Output the (X, Y) coordinate of the center of the cell containing the given text.  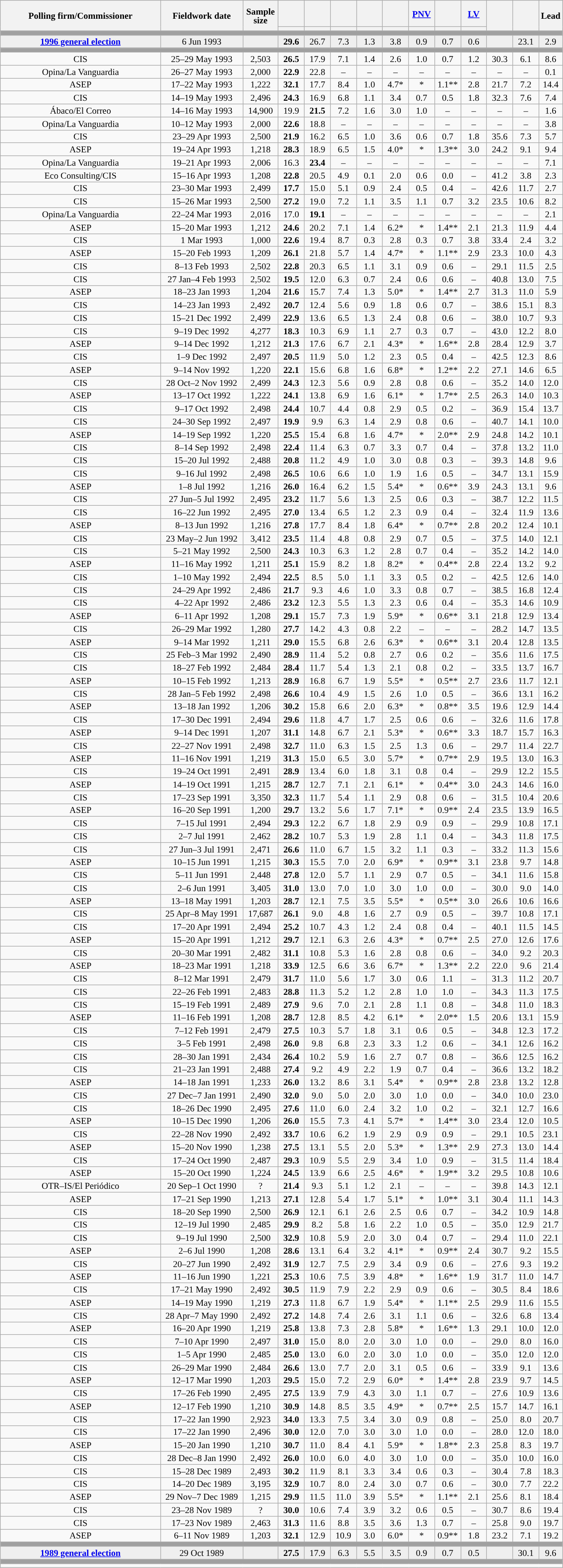
17.8 (551, 719)
1,200 (260, 810)
21.6 (291, 292)
17–26 Feb 1990 (202, 1394)
10–15 Feb 1992 (202, 681)
17–20 Apr 1991 (202, 927)
16.1 (551, 1406)
2,503 (260, 59)
23.3 (500, 253)
2,463 (260, 1523)
15–20 Mar 1993 (202, 227)
1–5 Apr 1990 (202, 1354)
24–30 Sep 1992 (202, 421)
15–19 Feb 1991 (202, 1005)
26.9 (291, 1212)
35.3 (500, 603)
3,195 (260, 1484)
2,434 (260, 1056)
6.7* (395, 966)
26–27 May 1993 (202, 72)
29.4 (500, 1238)
1–8 Jul 1992 (202, 486)
23–28 Nov 1989 (202, 1510)
25–29 May 1993 (202, 59)
6.4* (395, 525)
27.4 (291, 1069)
4.8* (395, 1276)
7–10 Apr 1990 (202, 1341)
18.8 (317, 123)
7–15 Jul 1991 (202, 823)
2,471 (260, 849)
17–23 Nov 1989 (202, 1523)
11.1 (526, 1199)
28.8 (291, 991)
1.2** (448, 370)
28 Oct–2 Nov 1992 (202, 383)
1 Mar 1993 (202, 240)
14.1 (526, 421)
1,000 (260, 240)
17.2 (551, 1031)
28.3 (291, 150)
15–20 Nov 1990 (202, 1147)
1,209 (260, 253)
4.6* (395, 1173)
15–20 Jul 1992 (202, 460)
14,900 (260, 111)
2,482 (260, 952)
16.9 (317, 97)
16.7 (551, 668)
7.8 (526, 1471)
26–29 Mar 1990 (202, 1367)
3–5 Feb 1991 (202, 1043)
15–20 Apr 1991 (202, 940)
14–20 Dec 1989 (202, 1484)
Polling firm/Commissioner (81, 16)
2–7 Jul 1991 (202, 836)
33.4 (500, 240)
1,233 (260, 1082)
15.1 (526, 305)
18–20 Sep 1990 (202, 1212)
1–9 Dec 1992 (202, 357)
2,489 (260, 1005)
2,462 (260, 836)
24.5 (291, 1173)
Sample size (260, 16)
22.2 (551, 1484)
36.9 (500, 409)
28 Jan–5 Feb 1992 (202, 693)
6.4 (344, 1250)
24.2 (500, 150)
4.0* (395, 150)
8–12 Mar 1991 (202, 979)
12–17 Feb 1990 (202, 1406)
1.9** (448, 1173)
14–18 Jan 1991 (202, 1082)
24.1 (291, 395)
40.1 (500, 927)
9–16 Jul 1992 (202, 474)
5.1* (395, 1199)
13–18 Jan 1992 (202, 707)
5.8 (344, 1225)
30.9 (291, 1406)
2,491 (260, 772)
17–23 Sep 1991 (202, 798)
27 Jan–4 Feb 1993 (202, 279)
30.1 (526, 1553)
8.8 (344, 1523)
4.9* (395, 1406)
22.7 (551, 745)
11–16 Feb 1991 (202, 1017)
2,448 (260, 875)
43.0 (500, 330)
Lead (551, 16)
11–16 May 1992 (202, 564)
29 Oct 1989 (202, 1553)
25.3 (291, 1276)
27 Jun–3 Jul 1991 (202, 849)
2,487 (260, 1160)
21–23 Jan 1991 (202, 1069)
20 Sep–1 Oct 1990 (202, 1186)
16.4 (317, 486)
13.3 (317, 1419)
6.8* (395, 370)
4.6 (344, 590)
15–20 Feb 1993 (202, 253)
7.1* (395, 810)
9–19 Jul 1990 (202, 1238)
6 Jun 1993 (202, 42)
9–19 Dec 1992 (202, 330)
22–26 Feb 1991 (202, 991)
41.2 (500, 176)
Ábaco/El Correo (81, 111)
25.5 (291, 435)
27 Jun–5 Jul 1992 (202, 499)
9.9 (317, 421)
23–30 Mar 1993 (202, 188)
20.8 (291, 460)
18.9 (317, 150)
27.9 (291, 1005)
PNV (422, 13)
15–28 Dec 1989 (202, 1471)
8–14 Sep 1992 (202, 447)
18.2 (551, 1069)
19.1 (317, 214)
15–21 Dec 1992 (202, 318)
38.6 (500, 305)
4.2 (370, 1017)
24.4 (291, 409)
17.0 (291, 214)
28 Apr–7 May 1990 (202, 1315)
23 May–2 Jun 1992 (202, 538)
1–10 May 1992 (202, 577)
1,224 (260, 1173)
19.6 (500, 707)
26–29 Mar 1992 (202, 629)
3,350 (260, 798)
39.7 (500, 914)
2,016 (260, 214)
2–6 Jun 1991 (202, 888)
LV (474, 13)
3,405 (260, 888)
13–17 Oct 1992 (202, 395)
37.8 (500, 447)
26.7 (317, 42)
17–21 Sep 1990 (202, 1199)
12–19 Jul 1990 (202, 1225)
7.6 (526, 97)
2–6 Jul 1990 (202, 1250)
4.1* (395, 1250)
25 Feb–3 Mar 1992 (202, 654)
28.6 (291, 1250)
21.9 (291, 137)
16–22 Jun 1992 (202, 512)
27.7 (291, 629)
14–16 May 1993 (202, 111)
16–20 Apr 1990 (202, 1329)
2,493 (260, 1471)
2,006 (260, 162)
3.7 (551, 344)
18.7 (500, 733)
24–29 Apr 1992 (202, 590)
25 Apr–8 May 1991 (202, 914)
18–27 Feb 1992 (202, 668)
Eco Consulting/CIS (81, 176)
4.7 (344, 719)
26.3 (500, 395)
1,280 (260, 629)
25.1 (291, 564)
34.7 (500, 474)
1989 general election (81, 1553)
5–21 May 1992 (202, 551)
38.0 (500, 318)
38.7 (500, 499)
22.0 (500, 966)
10–12 May 1993 (202, 123)
2,923 (260, 1419)
16.5 (551, 810)
2,483 (260, 991)
29 Nov–7 Dec 1989 (202, 1497)
23.0 (551, 1096)
38.5 (500, 590)
3,412 (260, 538)
20.4 (500, 642)
1,238 (260, 1147)
6.9* (395, 862)
9–17 Oct 1992 (202, 409)
39.3 (500, 460)
32.0 (291, 1096)
OTR–IS/El Periódico (81, 1186)
21.5 (317, 111)
31.9 (291, 1264)
14–19 Sep 1992 (202, 435)
17,687 (260, 914)
17–22 May 1993 (202, 85)
37.5 (500, 538)
26.4 (291, 1056)
17–24 Oct 1990 (202, 1160)
39.8 (500, 1186)
14–19 Oct 1991 (202, 784)
17–30 Dec 1991 (202, 719)
18–23 Jan 1993 (202, 292)
23.9 (500, 1380)
9–14 Dec 1991 (202, 733)
18.6 (551, 1290)
24.8 (500, 435)
5.8* (395, 1329)
9.4 (551, 150)
15–16 Apr 1993 (202, 176)
10.2 (317, 1056)
8–13 Jun 1992 (202, 525)
15–20 Oct 1990 (202, 1173)
1996 general election (81, 42)
16–20 Sep 1991 (202, 810)
14–19 May 1990 (202, 1303)
19–24 Apr 1993 (202, 150)
1,204 (260, 292)
32.7 (291, 745)
17–21 May 1990 (202, 1290)
24.6 (291, 227)
33.2 (500, 849)
10–15 Dec 1990 (202, 1121)
19–24 Oct 1991 (202, 772)
9–14 Dec 1992 (202, 344)
5.0* (395, 292)
9.8 (317, 1043)
15–26 Mar 1993 (202, 201)
12–17 Mar 1990 (202, 1380)
40.7 (500, 421)
4.0 (370, 1458)
13–18 May 1991 (202, 901)
23–29 Apr 1993 (202, 137)
28.0 (500, 1432)
14–23 Jan 1993 (202, 305)
8–13 Feb 1993 (202, 266)
8.7 (344, 240)
7–12 Feb 1991 (202, 1031)
22.5 (291, 577)
0.8** (448, 707)
9–14 Mar 1992 (202, 642)
28–30 Jan 1991 (202, 1056)
Fieldwork date (202, 16)
6–11 Apr 1992 (202, 616)
1,207 (260, 733)
1.0** (448, 1199)
42.6 (500, 188)
22–24 Mar 1993 (202, 214)
18–23 Mar 1991 (202, 966)
23.6 (500, 681)
8.2* (395, 564)
33.5 (500, 668)
14–19 May 1993 (202, 97)
1.7** (448, 395)
20–30 Mar 1991 (202, 952)
40.8 (500, 279)
5–11 Jun 1991 (202, 875)
34.2 (500, 1212)
1.8** (448, 1445)
28 Dec–8 Jan 1990 (202, 1458)
22–28 Nov 1990 (202, 1134)
20–27 Jun 1990 (202, 1264)
19.0 (317, 201)
4,277 (260, 330)
4–22 Apr 1992 (202, 603)
27 Dec–7 Jan 1991 (202, 1096)
25.2 (291, 927)
18.0 (551, 1432)
11–16 Nov 1991 (202, 758)
18–26 Dec 1990 (202, 1108)
32.4 (500, 512)
19–21 Apr 1993 (202, 162)
25.6 (500, 1497)
6–11 Nov 1989 (202, 1536)
15–20 Jan 1990 (202, 1445)
11–16 Jun 1990 (202, 1276)
6.2* (395, 227)
22–27 Nov 1991 (202, 745)
33.7 (291, 1134)
9–14 Nov 1992 (202, 370)
10–15 Jun 1991 (202, 862)
1,221 (260, 1276)
